Return the (X, Y) coordinate for the center point of the cell that contains the specified text.  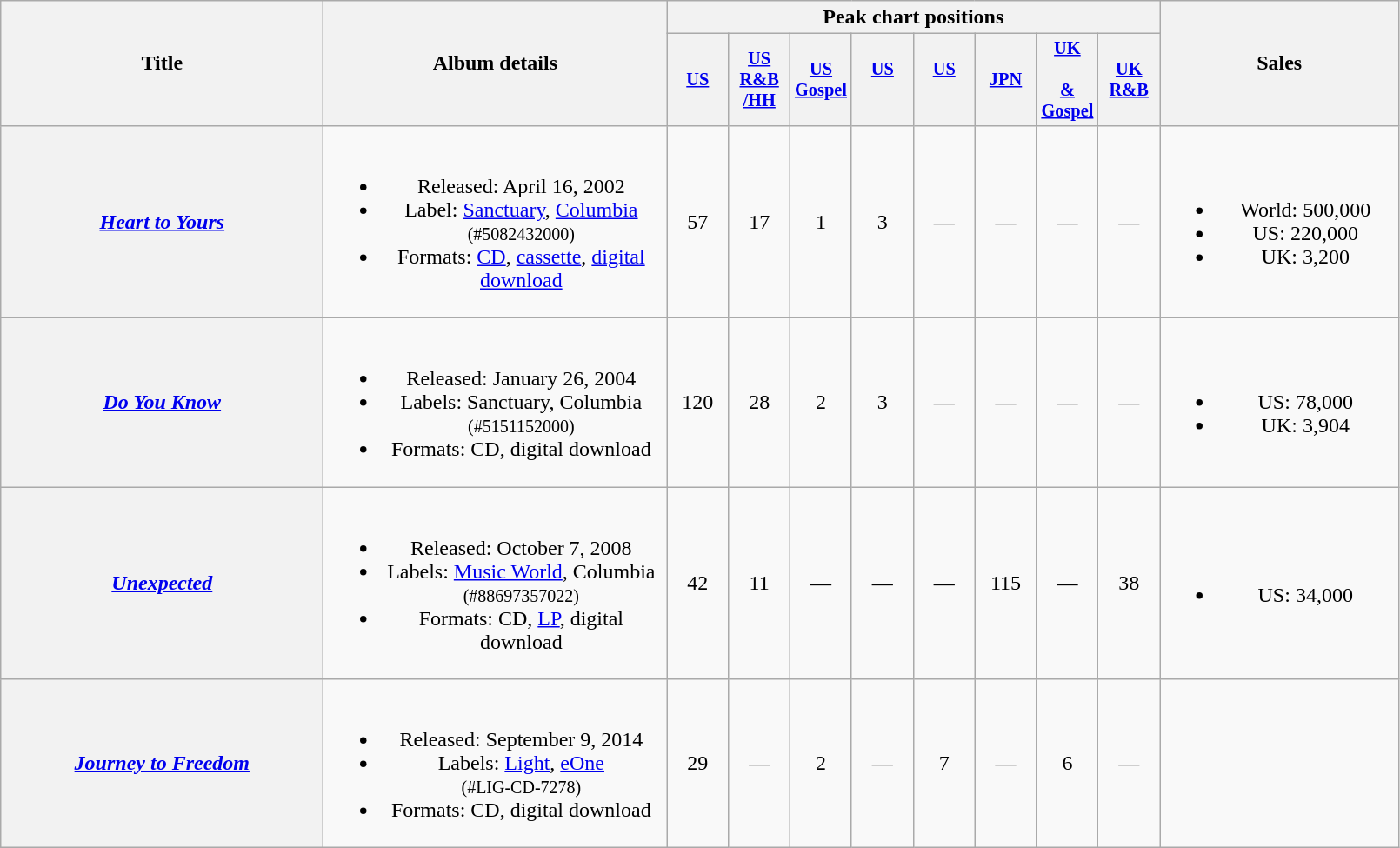
JPN (1005, 80)
Heart to Yours (162, 221)
Unexpected (162, 583)
Released: January 26, 2004Labels: Sanctuary, Columbia (#5151152000)Formats: CD, digital download (496, 403)
115 (1005, 583)
Released: September 9, 2014Labels: Light, eOne (#LIG-CD-7278)Formats: CD, digital download (496, 764)
1 (821, 221)
28 (760, 403)
57 (697, 221)
Sales (1280, 63)
USR&B/HH (760, 80)
120 (697, 403)
World: 500,000US: 220,000UK: 3,200 (1280, 221)
11 (760, 583)
Journey to Freedom (162, 764)
UK& Gospel (1068, 80)
6 (1068, 764)
17 (760, 221)
Title (162, 63)
Do You Know (162, 403)
7 (944, 764)
29 (697, 764)
Peak chart positions (913, 17)
USGospel (821, 80)
UKR&B (1129, 80)
Released: October 7, 2008Labels: Music World, Columbia (#88697357022)Formats: CD, LP, digital download (496, 583)
Released: April 16, 2002Label: Sanctuary, Columbia (#5082432000)Formats: CD, cassette, digital download (496, 221)
38 (1129, 583)
US: 78,000UK: 3,904 (1280, 403)
Album details (496, 63)
42 (697, 583)
US: 34,000 (1280, 583)
